Extract the [x, y] coordinate from the center of the cell holding the provided text.  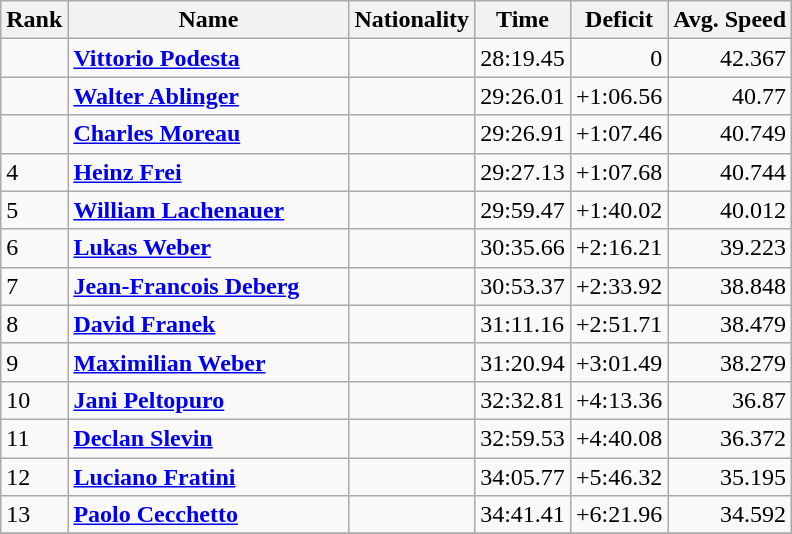
+2:51.71 [618, 324]
Avg. Speed [730, 20]
Declan Slevin [208, 438]
12 [34, 477]
36.372 [730, 438]
40.749 [730, 134]
42.367 [730, 58]
William Lachenauer [208, 210]
+4:13.36 [618, 400]
+3:01.49 [618, 362]
David Franek [208, 324]
Walter Ablinger [208, 96]
30:35.66 [523, 248]
31:11.16 [523, 324]
0 [618, 58]
Lukas Weber [208, 248]
34:05.77 [523, 477]
32:32.81 [523, 400]
7 [34, 286]
39.223 [730, 248]
Luciano Fratini [208, 477]
+1:40.02 [618, 210]
11 [34, 438]
Maximilian Weber [208, 362]
40.012 [730, 210]
36.87 [730, 400]
+1:07.46 [618, 134]
29:59.47 [523, 210]
30:53.37 [523, 286]
+5:46.32 [618, 477]
4 [34, 172]
40.77 [730, 96]
+2:16.21 [618, 248]
13 [34, 515]
31:20.94 [523, 362]
5 [34, 210]
35.195 [730, 477]
Deficit [618, 20]
Heinz Frei [208, 172]
34:41.41 [523, 515]
+1:06.56 [618, 96]
38.279 [730, 362]
Jean-Francois Deberg [208, 286]
32:59.53 [523, 438]
29:26.01 [523, 96]
34.592 [730, 515]
40.744 [730, 172]
Charles Moreau [208, 134]
8 [34, 324]
+4:40.08 [618, 438]
29:26.91 [523, 134]
Time [523, 20]
9 [34, 362]
38.848 [730, 286]
+2:33.92 [618, 286]
6 [34, 248]
Jani Peltopuro [208, 400]
Vittorio Podesta [208, 58]
29:27.13 [523, 172]
+6:21.96 [618, 515]
10 [34, 400]
Nationality [412, 20]
Rank [34, 20]
38.479 [730, 324]
Name [208, 20]
+1:07.68 [618, 172]
28:19.45 [523, 58]
Paolo Cecchetto [208, 515]
